Detect which cell encompasses the target text, then output its [x, y] center coordinate. 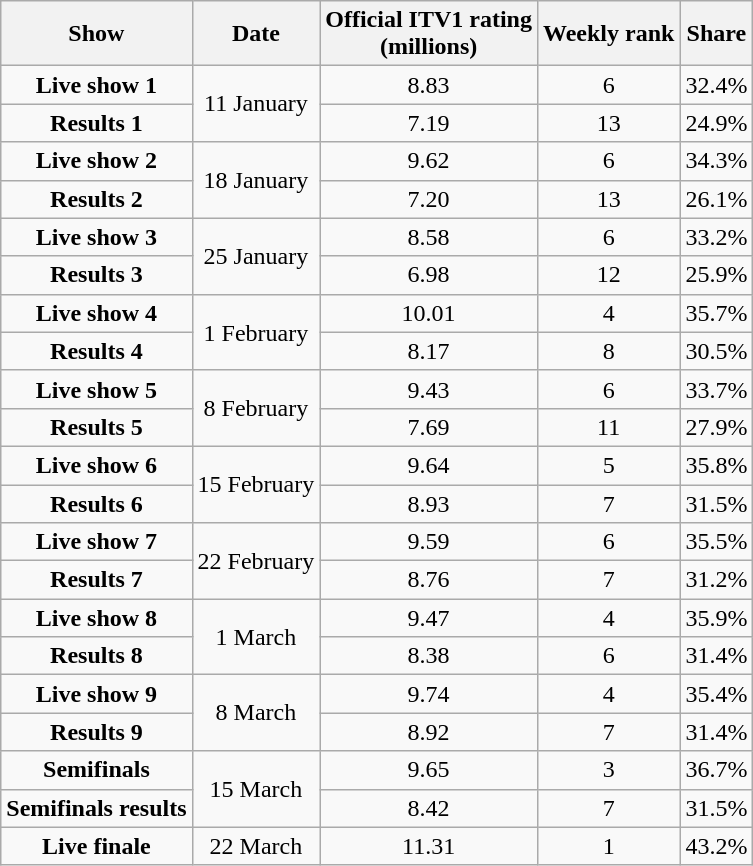
1 [608, 846]
25 January [256, 256]
8.38 [429, 656]
31.2% [716, 580]
Official ITV1 rating(millions) [429, 34]
9.59 [429, 542]
Results 3 [96, 275]
1 February [256, 332]
9.64 [429, 465]
8.76 [429, 580]
35.4% [716, 694]
Semifinals [96, 770]
3 [608, 770]
Results 2 [96, 199]
43.2% [716, 846]
32.4% [716, 85]
9.74 [429, 694]
8.93 [429, 503]
15 March [256, 789]
Results 8 [96, 656]
22 February [256, 561]
24.9% [716, 123]
Results 4 [96, 351]
Live show 2 [96, 161]
Live show 6 [96, 465]
33.2% [716, 237]
Live show 7 [96, 542]
9.43 [429, 389]
Weekly rank [608, 34]
8 March [256, 713]
Live finale [96, 846]
8.17 [429, 351]
6.98 [429, 275]
Live show 3 [96, 237]
Live show 4 [96, 313]
Results 7 [96, 580]
9.47 [429, 618]
9.62 [429, 161]
Results 5 [96, 427]
35.5% [716, 542]
Results 6 [96, 503]
Results 9 [96, 732]
Live show 5 [96, 389]
30.5% [716, 351]
8.83 [429, 85]
Live show 8 [96, 618]
8.42 [429, 808]
Results 1 [96, 123]
35.7% [716, 313]
7.19 [429, 123]
12 [608, 275]
22 March [256, 846]
11 January [256, 104]
Show [96, 34]
8 February [256, 408]
36.7% [716, 770]
10.01 [429, 313]
8.92 [429, 732]
Live show 9 [96, 694]
7.20 [429, 199]
8.58 [429, 237]
27.9% [716, 427]
8 [608, 351]
35.9% [716, 618]
Share [716, 34]
7.69 [429, 427]
34.3% [716, 161]
25.9% [716, 275]
18 January [256, 180]
26.1% [716, 199]
Date [256, 34]
33.7% [716, 389]
11 [608, 427]
1 March [256, 637]
5 [608, 465]
11.31 [429, 846]
15 February [256, 484]
9.65 [429, 770]
Live show 1 [96, 85]
35.8% [716, 465]
Semifinals results [96, 808]
